Scan for the cell matching the given text and deliver its [X, Y] coordinate at center. 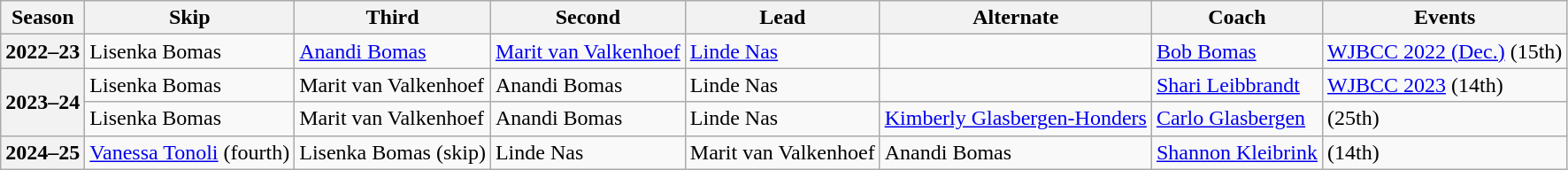
Carlo Glasbergen [1237, 119]
Shari Leibbrandt [1237, 85]
WJBCC 2022 (Dec.) (15th) [1444, 51]
Bob Bomas [1237, 51]
Shannon Kleibrink [1237, 152]
Season [42, 18]
Lisenka Bomas (skip) [393, 152]
Skip [189, 18]
Second [588, 18]
WJBCC 2023 (14th) [1444, 85]
Third [393, 18]
Events [1444, 18]
2022–23 [42, 51]
2023–24 [42, 102]
Lead [782, 18]
Coach [1237, 18]
(25th) [1444, 119]
Vanessa Tonoli (fourth) [189, 152]
Alternate [1016, 18]
2024–25 [42, 152]
(14th) [1444, 152]
Kimberly Glasbergen-Honders [1016, 119]
